Extract the (X, Y) coordinate from the center of the cell holding the provided text.  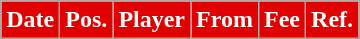
From (225, 20)
Fee (282, 20)
Date (30, 20)
Player (152, 20)
Pos. (86, 20)
Ref. (332, 20)
